Return the [X, Y] coordinate for the center point of the cell that contains the specified text.  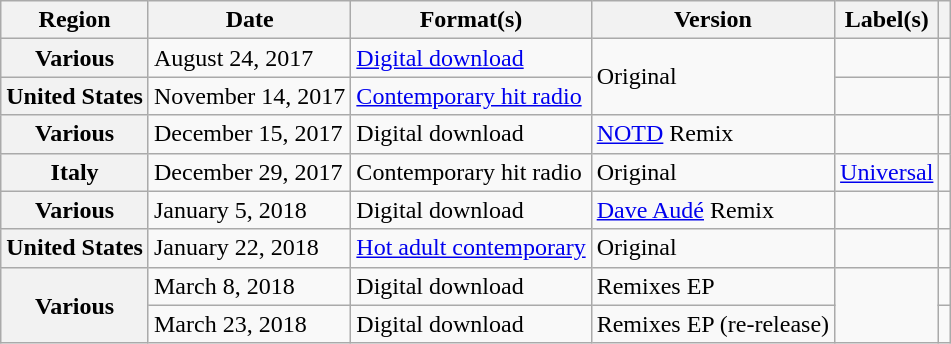
NOTD Remix [712, 134]
Universal [887, 172]
Label(s) [887, 20]
Remixes EP [712, 286]
December 15, 2017 [249, 134]
March 23, 2018 [249, 324]
Italy [75, 172]
March 8, 2018 [249, 286]
January 22, 2018 [249, 248]
January 5, 2018 [249, 210]
Region [75, 20]
August 24, 2017 [249, 58]
Version [712, 20]
November 14, 2017 [249, 96]
Dave Audé Remix [712, 210]
Date [249, 20]
Hot adult contemporary [471, 248]
Format(s) [471, 20]
December 29, 2017 [249, 172]
Remixes EP (re-release) [712, 324]
